Find where the given text appears and provide that cell's center as [X, Y] coordinate. 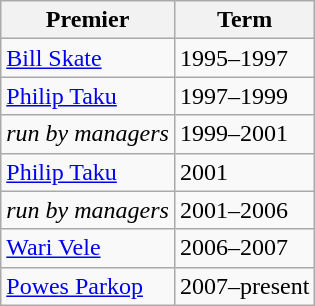
Term [244, 20]
Premier [88, 20]
2006–2007 [244, 248]
Wari Vele [88, 248]
2007–present [244, 286]
1999–2001 [244, 134]
2001 [244, 172]
1997–1999 [244, 96]
2001–2006 [244, 210]
Powes Parkop [88, 286]
1995–1997 [244, 58]
Bill Skate [88, 58]
